Search for the cell housing the specified text and yield its (x, y) center coordinate. 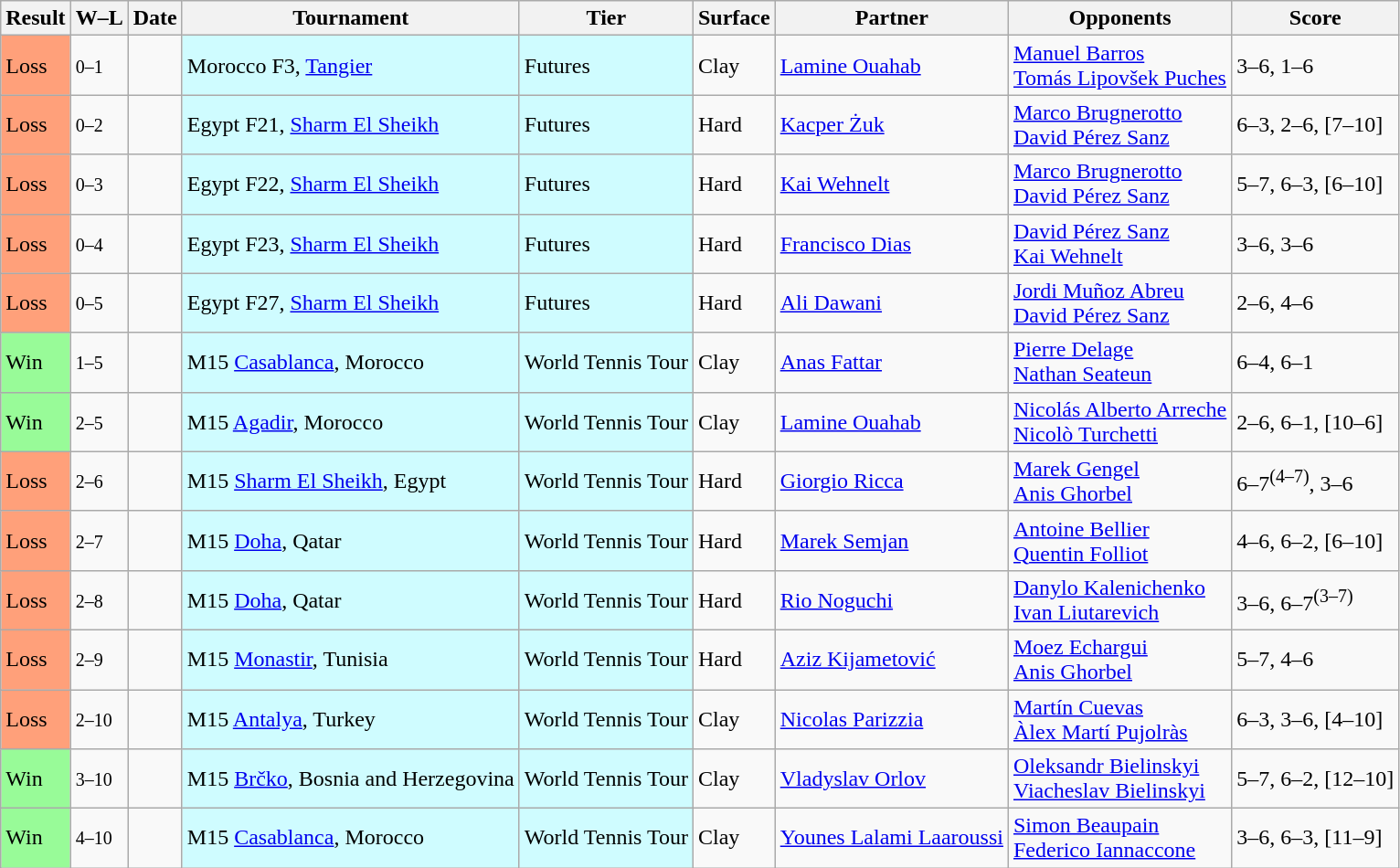
Jordi Muñoz Abreu David Pérez Sanz (1119, 303)
Simon Beaupain Federico Iannaccone (1119, 839)
Egypt F21, Sharm El Sheikh (351, 124)
2–7 (99, 541)
Rio Noguchi (892, 599)
Anas Fattar (892, 362)
Francisco Dias (892, 243)
Surface (734, 18)
2–6, 6–1, [10–6] (1316, 422)
Aziz Kijametović (892, 660)
6–4, 6–1 (1316, 362)
Pierre Delage Nathan Seateun (1119, 362)
Marek Gengel Anis Ghorbel (1119, 481)
Oleksandr Bielinskyi Viacheslav Bielinskyi (1119, 778)
Morocco F3, Tangier (351, 66)
1–5 (99, 362)
6–3, 2–6, [7–10] (1316, 124)
2–6 (99, 481)
Marek Semjan (892, 541)
Egypt F27, Sharm El Sheikh (351, 303)
Younes Lalami Laaroussi (892, 839)
0–1 (99, 66)
Egypt F23, Sharm El Sheikh (351, 243)
2–9 (99, 660)
5–7, 6–2, [12–10] (1316, 778)
5–7, 6–3, [6–10] (1316, 185)
0–4 (99, 243)
3–6, 1–6 (1316, 66)
Nicolás Alberto Arreche Nicolò Turchetti (1119, 422)
M15 Antalya, Turkey (351, 718)
Antoine Bellier Quentin Folliot (1119, 541)
Manuel Barros Tomás Lipovšek Puches (1119, 66)
Partner (892, 18)
0–5 (99, 303)
Moez Echargui Anis Ghorbel (1119, 660)
2–5 (99, 422)
3–10 (99, 778)
M15 Monastir, Tunisia (351, 660)
Egypt F22, Sharm El Sheikh (351, 185)
0–2 (99, 124)
Vladyslav Orlov (892, 778)
Result (36, 18)
Score (1316, 18)
4–6, 6–2, [6–10] (1316, 541)
Giorgio Ricca (892, 481)
M15 Brčko, Bosnia and Herzegovina (351, 778)
Ali Dawani (892, 303)
2–8 (99, 599)
Tournament (351, 18)
3–6, 6–3, [11–9] (1316, 839)
0–3 (99, 185)
M15 Sharm El Sheikh, Egypt (351, 481)
Date (155, 18)
David Pérez Sanz Kai Wehnelt (1119, 243)
Tier (606, 18)
6–7(4–7), 3–6 (1316, 481)
Nicolas Parizzia (892, 718)
3–6, 6–7(3–7) (1316, 599)
2–10 (99, 718)
M15 Agadir, Morocco (351, 422)
Opponents (1119, 18)
5–7, 4–6 (1316, 660)
Kacper Żuk (892, 124)
3–6, 3–6 (1316, 243)
2–6, 4–6 (1316, 303)
Kai Wehnelt (892, 185)
4–10 (99, 839)
Danylo Kalenichenko Ivan Liutarevich (1119, 599)
6–3, 3–6, [4–10] (1316, 718)
W–L (99, 18)
Martín Cuevas Àlex Martí Pujolràs (1119, 718)
